From the cell containing the given text, extract its center point as [X, Y] coordinate. 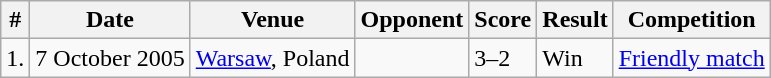
7 October 2005 [110, 58]
Opponent [412, 20]
Venue [272, 20]
Win [575, 58]
Competition [692, 20]
# [16, 20]
Result [575, 20]
Warsaw, Poland [272, 58]
Date [110, 20]
Friendly match [692, 58]
1. [16, 58]
3–2 [503, 58]
Score [503, 20]
